From the cell containing the given text, extract its center point as (x, y) coordinate. 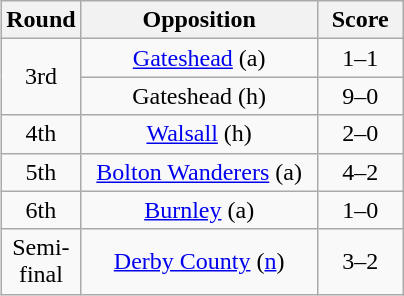
Burnley (a) (199, 210)
4th (41, 134)
9–0 (360, 96)
2–0 (360, 134)
Derby County (n) (199, 262)
Gateshead (h) (199, 96)
1–1 (360, 58)
6th (41, 210)
Score (360, 20)
5th (41, 172)
Opposition (199, 20)
Gateshead (a) (199, 58)
3–2 (360, 262)
Semi-final (41, 262)
Walsall (h) (199, 134)
4–2 (360, 172)
Bolton Wanderers (a) (199, 172)
1–0 (360, 210)
Round (41, 20)
3rd (41, 77)
